Provide the [x, y] coordinate of the cell's center where the given text is located.  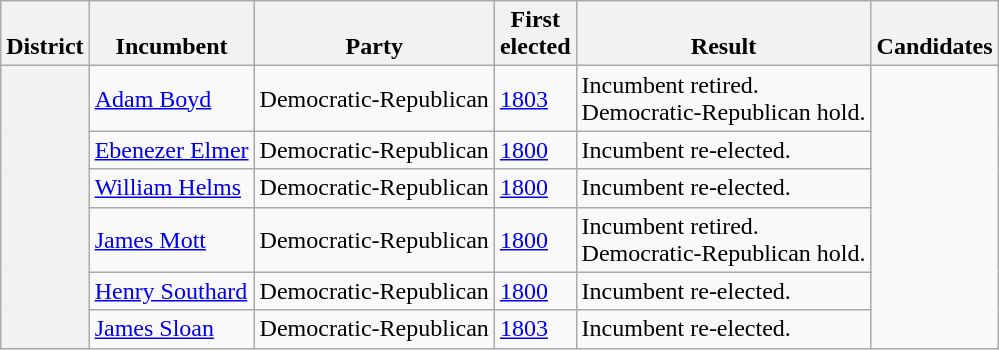
Ebenezer Elmer [172, 150]
Adam Boyd [172, 98]
Henry Southard [172, 291]
District [45, 34]
Incumbent [172, 34]
James Sloan [172, 329]
Party [374, 34]
Result [724, 34]
William Helms [172, 188]
Candidates [934, 34]
Firstelected [535, 34]
James Mott [172, 240]
